For the text-containing cell, return its midpoint in [x, y] coordinate format. 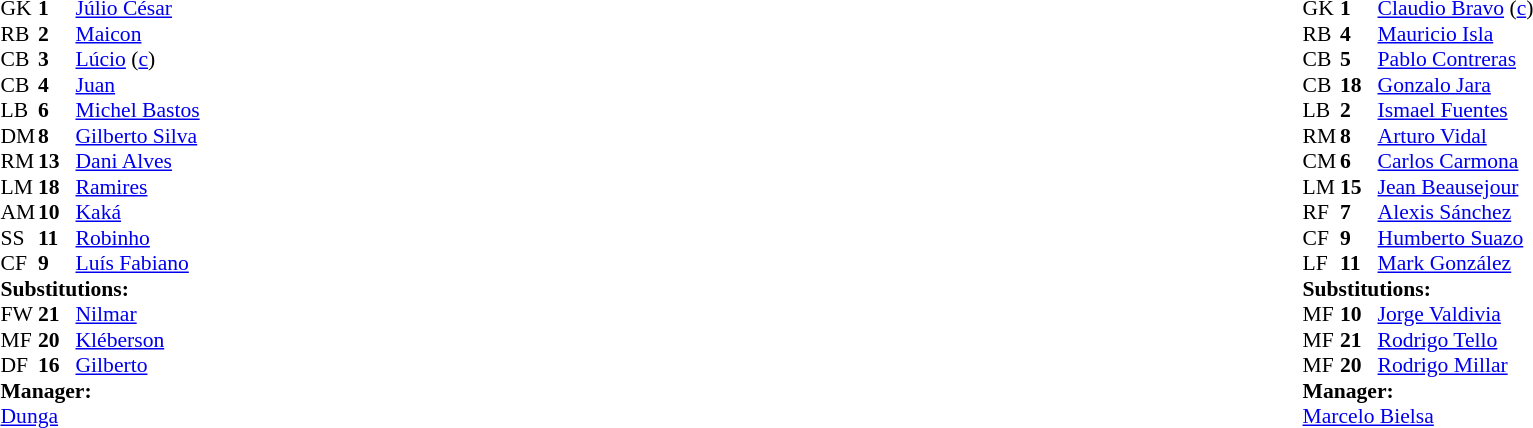
FW [19, 315]
Juan [138, 85]
Robinho [138, 238]
DM [19, 136]
15 [1359, 187]
Substitutions: [100, 289]
Manager: [100, 391]
Kaká [138, 213]
Luís Fabiano [138, 263]
Maicon [138, 34]
Lúcio (c) [138, 59]
CM [1322, 161]
Nilmar [138, 315]
16 [57, 365]
7 [1359, 213]
LF [1322, 263]
DF [19, 365]
Gilberto Silva [138, 136]
Kléberson [138, 340]
5 [1359, 59]
Dani Alves [138, 161]
3 [57, 59]
AM [19, 213]
13 [57, 161]
Ramires [138, 187]
RF [1322, 213]
Michel Bastos [138, 111]
SS [19, 238]
Gilberto [138, 365]
